Determine the [X, Y] coordinate at the center of the cell enclosing the given text.  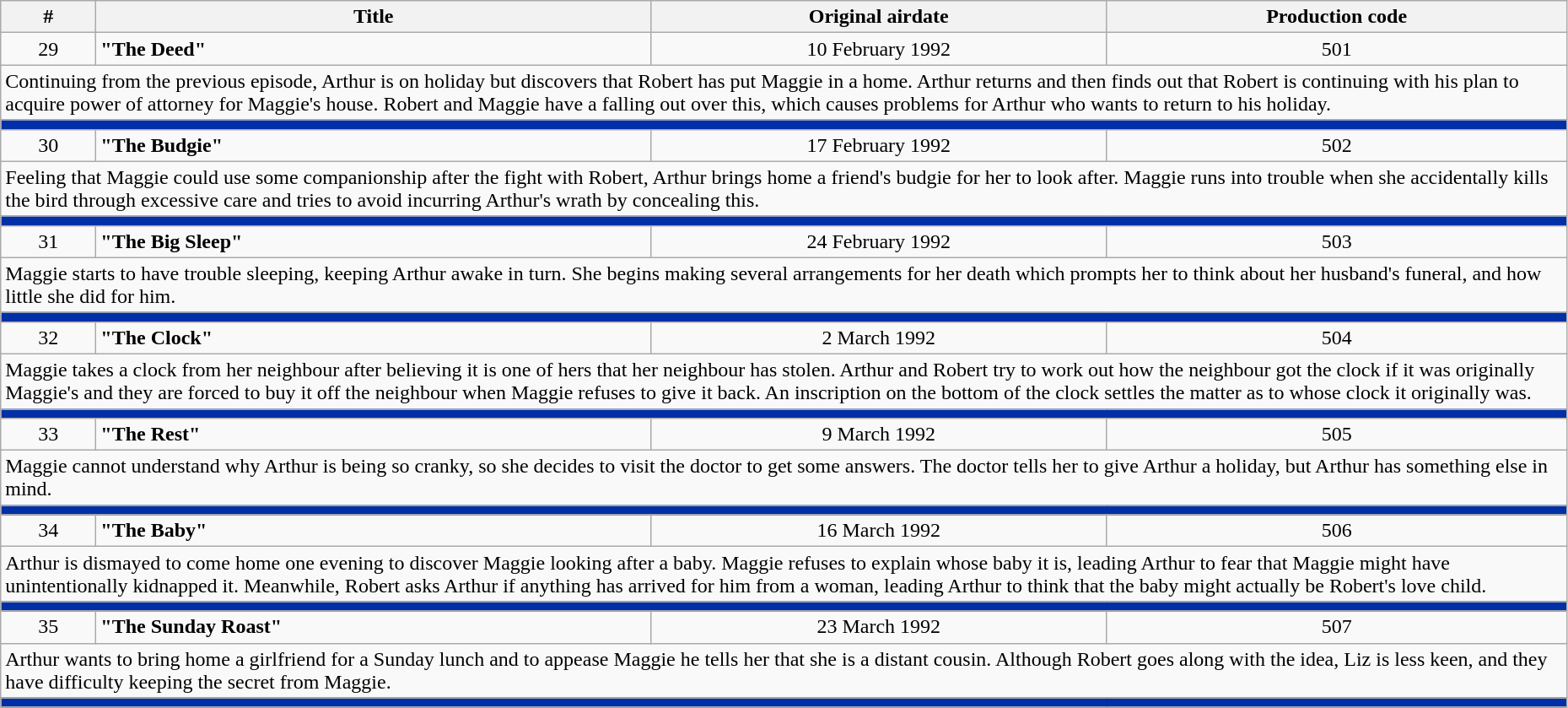
"The Clock" [374, 338]
# [49, 17]
"The Budgie" [374, 145]
17 February 1992 [879, 145]
505 [1336, 435]
Title [374, 17]
34 [49, 531]
30 [49, 145]
2 March 1992 [879, 338]
503 [1336, 241]
31 [49, 241]
504 [1336, 338]
"The Sunday Roast" [374, 627]
Original airdate [879, 17]
16 March 1992 [879, 531]
23 March 1992 [879, 627]
502 [1336, 145]
507 [1336, 627]
10 February 1992 [879, 49]
"The Baby" [374, 531]
9 March 1992 [879, 435]
"The Big Sleep" [374, 241]
29 [49, 49]
33 [49, 435]
"The Rest" [374, 435]
"The Deed" [374, 49]
32 [49, 338]
506 [1336, 531]
24 February 1992 [879, 241]
35 [49, 627]
Production code [1336, 17]
501 [1336, 49]
